Return the (X, Y) coordinate for the center point of the cell that contains the specified text.  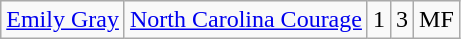
3 (402, 20)
North Carolina Courage (246, 20)
1 (378, 20)
Emily Gray (63, 20)
MF (437, 20)
